Search for the cell housing the specified text and yield its [X, Y] center coordinate. 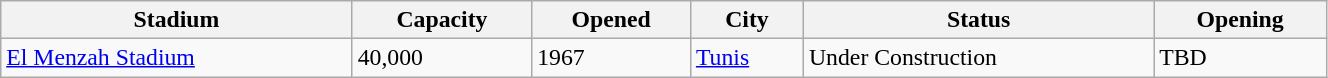
Under Construction [978, 58]
Status [978, 20]
Tunis [746, 58]
40,000 [442, 58]
El Menzah Stadium [176, 58]
City [746, 20]
1967 [612, 58]
Opening [1240, 20]
Capacity [442, 20]
Opened [612, 20]
Stadium [176, 20]
TBD [1240, 58]
